Extract the [x, y] coordinate from the center of the cell holding the provided text.  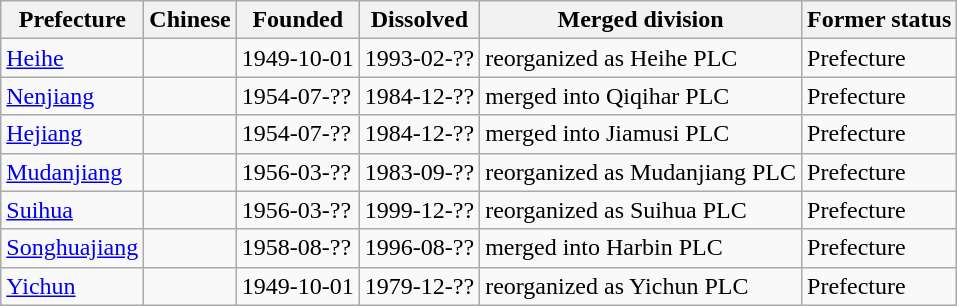
merged into Harbin PLC [641, 248]
merged into Jiamusi PLC [641, 134]
1999-12-?? [419, 210]
Yichun [72, 286]
reorganized as Mudanjiang PLC [641, 172]
reorganized as Yichun PLC [641, 286]
Suihua [72, 210]
1958-08-?? [298, 248]
1979-12-?? [419, 286]
Hejiang [72, 134]
Merged division [641, 20]
Dissolved [419, 20]
1993-02-?? [419, 58]
1996-08-?? [419, 248]
Songhuajiang [72, 248]
Former status [880, 20]
Founded [298, 20]
merged into Qiqihar PLC [641, 96]
Chinese [190, 20]
reorganized as Suihua PLC [641, 210]
1983-09-?? [419, 172]
Nenjiang [72, 96]
reorganized as Heihe PLC [641, 58]
Mudanjiang [72, 172]
Heihe [72, 58]
